Detect which cell encompasses the target text, then output its [x, y] center coordinate. 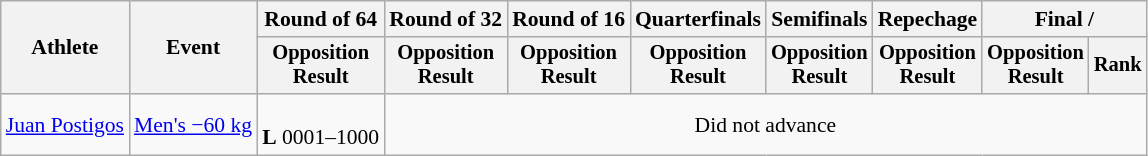
Repechage [928, 19]
Semifinals [820, 19]
Juan Postigos [65, 124]
Men's −60 kg [193, 124]
Rank [1118, 66]
Did not advance [765, 124]
Event [193, 48]
Quarterfinals [698, 19]
Round of 16 [568, 19]
Round of 64 [320, 19]
Athlete [65, 48]
Round of 32 [446, 19]
L 0001–1000 [320, 124]
Final / [1064, 19]
